Output the [X, Y] coordinate of the center of the cell containing the given text.  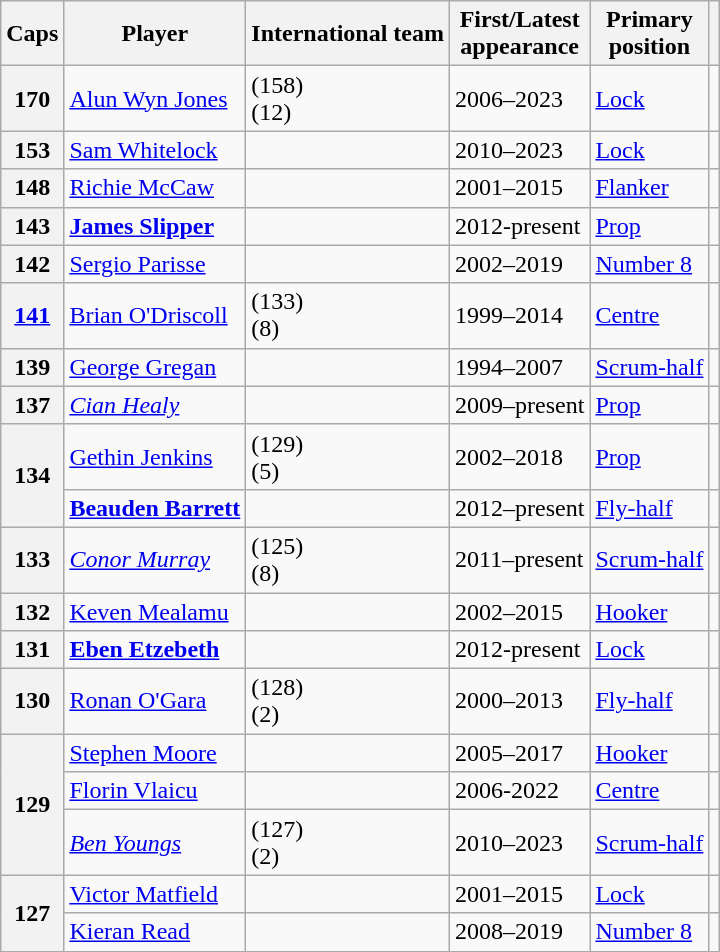
First/Latestappearance [520, 34]
143 [32, 226]
Richie McCaw [155, 188]
Kieran Read [155, 932]
2009–present [520, 405]
2006-2022 [520, 791]
Conor Murray [155, 560]
129 [32, 804]
132 [32, 611]
130 [32, 702]
Sergio Parisse [155, 264]
1994–2007 [520, 367]
2002–2015 [520, 611]
Ronan O'Gara [155, 702]
Primaryposition [650, 34]
127 [32, 913]
148 [32, 188]
Flanker [650, 188]
170 [32, 98]
George Gregan [155, 367]
142 [32, 264]
Florin Vlaicu [155, 791]
Caps [32, 34]
International team [348, 34]
Sam Whitelock [155, 150]
Gethin Jenkins [155, 456]
133 [32, 560]
Brian O'Driscoll [155, 316]
(133) (8) [348, 316]
137 [32, 405]
2002–2019 [520, 264]
2006–2023 [520, 98]
131 [32, 650]
James Slipper [155, 226]
Ben Youngs [155, 842]
2005–2017 [520, 753]
153 [32, 150]
2012–present [520, 508]
(125) (8) [348, 560]
139 [32, 367]
Cian Healy [155, 405]
(158) (12) [348, 98]
Keven Mealamu [155, 611]
141 [32, 316]
(128) (2) [348, 702]
Stephen Moore [155, 753]
2008–2019 [520, 932]
134 [32, 476]
Beauden Barrett [155, 508]
(129) (5) [348, 456]
2002–2018 [520, 456]
1999–2014 [520, 316]
2011–present [520, 560]
Player [155, 34]
Eben Etzebeth [155, 650]
Victor Matfield [155, 894]
2000–2013 [520, 702]
(127) (2) [348, 842]
Alun Wyn Jones [155, 98]
